Find where the given text appears and provide that cell's center as (x, y) coordinate. 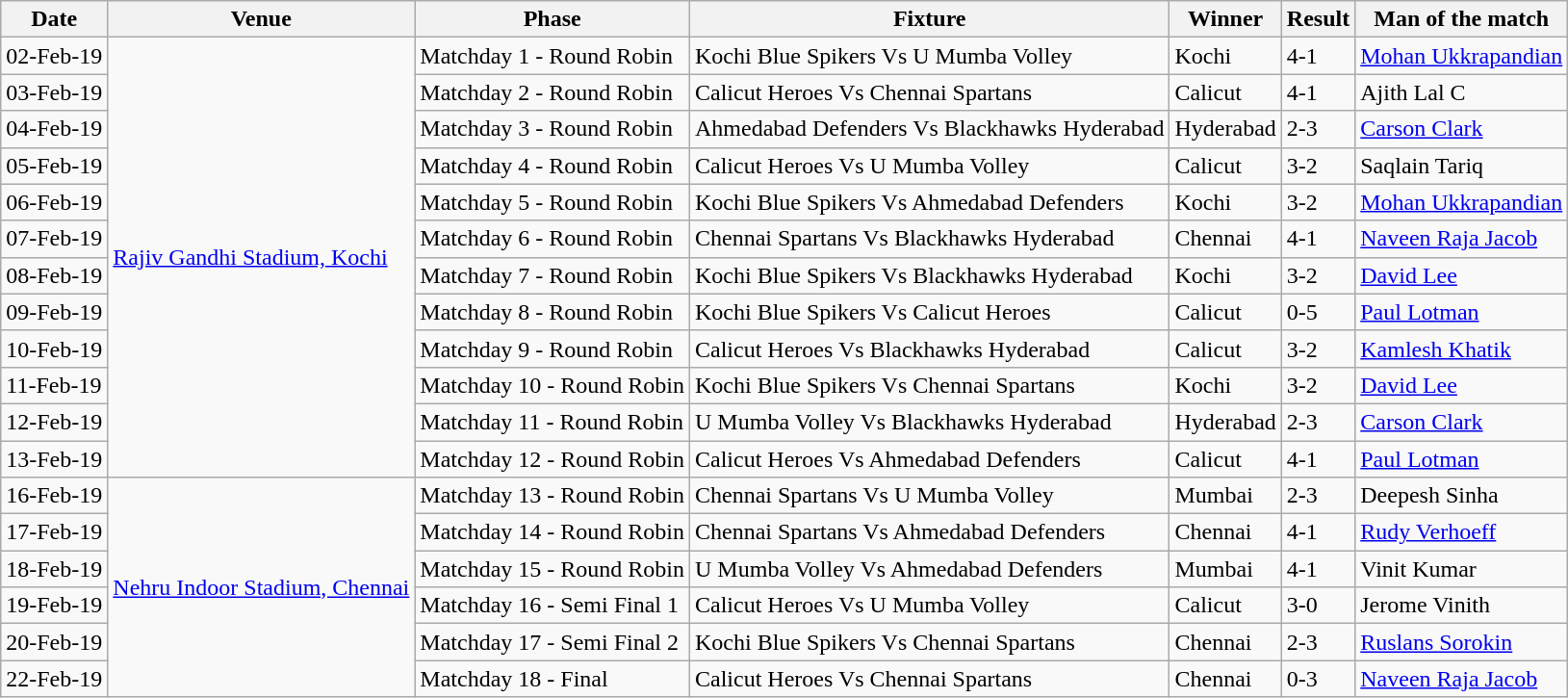
Matchday 17 - Semi Final 2 (553, 642)
0-5 (1318, 312)
Matchday 12 - Round Robin (553, 459)
Nehru Indoor Stadium, Chennai (262, 587)
Rajiv Gandhi Stadium, Kochi (262, 258)
Matchday 18 - Final (553, 679)
03-Feb-19 (54, 92)
Saqlain Tariq (1461, 166)
Kamlesh Khatik (1461, 349)
Vinit Kumar (1461, 569)
Matchday 14 - Round Robin (553, 532)
Ruslans Sorokin (1461, 642)
Chennai Spartans Vs U Mumba Volley (930, 496)
11-Feb-19 (54, 385)
06-Feb-19 (54, 202)
Matchday 11 - Round Robin (553, 422)
U Mumba Volley Vs Ahmedabad Defenders (930, 569)
19-Feb-19 (54, 606)
Matchday 3 - Round Robin (553, 129)
07-Feb-19 (54, 239)
Matchday 9 - Round Robin (553, 349)
22-Feb-19 (54, 679)
U Mumba Volley Vs Blackhawks Hyderabad (930, 422)
Man of the match (1461, 19)
Kochi Blue Spikers Vs Calicut Heroes (930, 312)
Matchday 2 - Round Robin (553, 92)
16-Feb-19 (54, 496)
Matchday 5 - Round Robin (553, 202)
Ajith Lal C (1461, 92)
Chennai Spartans Vs Ahmedabad Defenders (930, 532)
08-Feb-19 (54, 275)
12-Feb-19 (54, 422)
20-Feb-19 (54, 642)
13-Feb-19 (54, 459)
Matchday 10 - Round Robin (553, 385)
Matchday 15 - Round Robin (553, 569)
Deepesh Sinha (1461, 496)
Jerome Vinith (1461, 606)
Rudy Verhoeff (1461, 532)
09-Feb-19 (54, 312)
Kochi Blue Spikers Vs Ahmedabad Defenders (930, 202)
Chennai Spartans Vs Blackhawks Hyderabad (930, 239)
Matchday 1 - Round Robin (553, 56)
Result (1318, 19)
Kochi Blue Spikers Vs U Mumba Volley (930, 56)
Calicut Heroes Vs Blackhawks Hyderabad (930, 349)
Matchday 7 - Round Robin (553, 275)
Winner (1225, 19)
Matchday 6 - Round Robin (553, 239)
Ahmedabad Defenders Vs Blackhawks Hyderabad (930, 129)
Venue (262, 19)
05-Feb-19 (54, 166)
Calicut Heroes Vs Ahmedabad Defenders (930, 459)
3-0 (1318, 606)
Phase (553, 19)
04-Feb-19 (54, 129)
18-Feb-19 (54, 569)
Matchday 4 - Round Robin (553, 166)
02-Feb-19 (54, 56)
Matchday 13 - Round Robin (553, 496)
17-Feb-19 (54, 532)
10-Feb-19 (54, 349)
Date (54, 19)
Fixture (930, 19)
Matchday 8 - Round Robin (553, 312)
Matchday 16 - Semi Final 1 (553, 606)
Kochi Blue Spikers Vs Blackhawks Hyderabad (930, 275)
0-3 (1318, 679)
